Scan for the cell matching the given text and deliver its (x, y) coordinate at center. 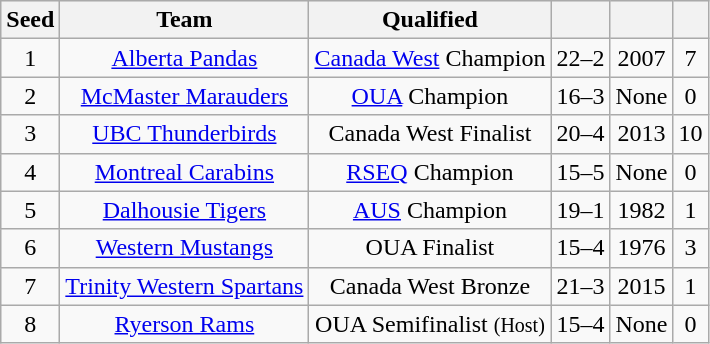
22–2 (580, 58)
21–3 (580, 286)
RSEQ Champion (430, 172)
8 (30, 324)
2015 (642, 286)
Canada West Finalist (430, 134)
McMaster Marauders (184, 96)
Montreal Carabins (184, 172)
2007 (642, 58)
Western Mustangs (184, 248)
Canada West Champion (430, 58)
Canada West Bronze (430, 286)
20–4 (580, 134)
16–3 (580, 96)
1982 (642, 210)
Trinity Western Spartans (184, 286)
10 (690, 134)
UBC Thunderbirds (184, 134)
Dalhousie Tigers (184, 210)
Qualified (430, 20)
OUA Champion (430, 96)
AUS Champion (430, 210)
Alberta Pandas (184, 58)
Team (184, 20)
Seed (30, 20)
1976 (642, 248)
2013 (642, 134)
OUA Finalist (430, 248)
19–1 (580, 210)
6 (30, 248)
5 (30, 210)
OUA Semifinalist (Host) (430, 324)
2 (30, 96)
15–5 (580, 172)
4 (30, 172)
Ryerson Rams (184, 324)
